Locate the cell with the specified text and output its [x, y] center coordinate. 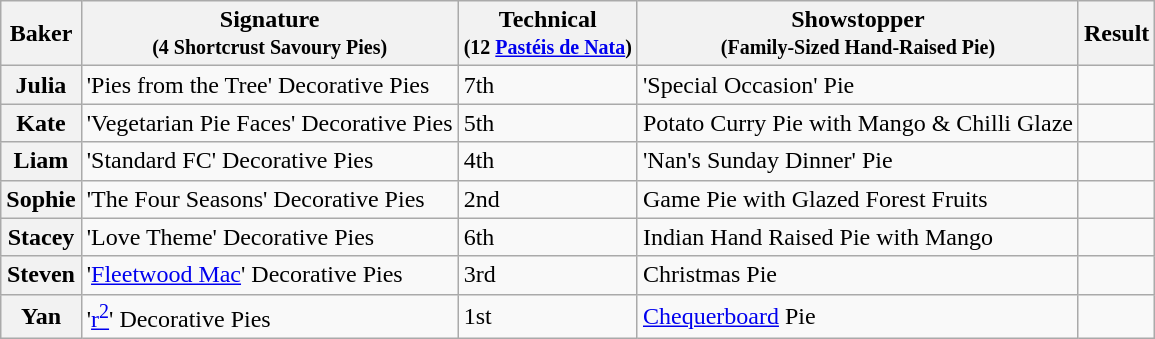
Kate [41, 123]
Chequerboard Pie [858, 316]
Yan [41, 316]
'The Four Seasons' Decorative Pies [270, 199]
5th [548, 123]
2nd [548, 199]
Result [1116, 34]
1st [548, 316]
Baker [41, 34]
Christmas Pie [858, 275]
Game Pie with Glazed Forest Fruits [858, 199]
Steven [41, 275]
Indian Hand Raised Pie with Mango [858, 237]
'Fleetwood Mac' Decorative Pies [270, 275]
3rd [548, 275]
'Special Occasion' Pie [858, 85]
'Vegetarian Pie Faces' Decorative Pies [270, 123]
Liam [41, 161]
Signature(4 Shortcrust Savoury Pies) [270, 34]
Potato Curry Pie with Mango & Chilli Glaze [858, 123]
Stacey [41, 237]
'r2' Decorative Pies [270, 316]
Julia [41, 85]
'Nan's Sunday Dinner' Pie [858, 161]
Showstopper(Family-Sized Hand-Raised Pie) [858, 34]
4th [548, 161]
'Love Theme' Decorative Pies [270, 237]
'Standard FC' Decorative Pies [270, 161]
7th [548, 85]
Sophie [41, 199]
Technical(12 Pastéis de Nata) [548, 34]
6th [548, 237]
'Pies from the Tree' Decorative Pies [270, 85]
